Return the (X, Y) coordinate for the center point of the cell that contains the specified text.  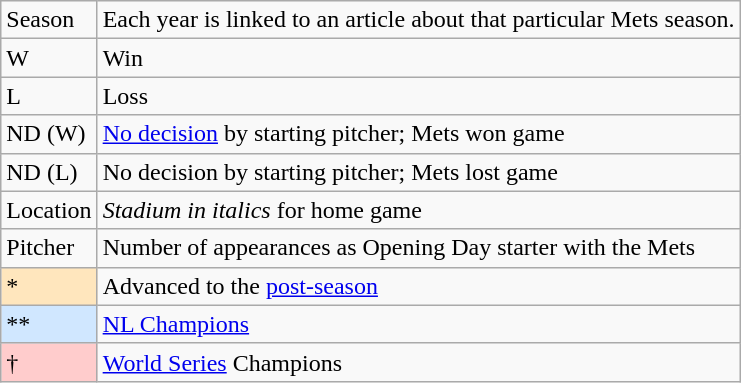
Advanced to the post-season (418, 286)
L (49, 96)
ND (W) (49, 134)
† (49, 362)
Win (418, 58)
Each year is linked to an article about that particular Mets season. (418, 20)
** (49, 324)
World Series Champions (418, 362)
Stadium in italics for home game (418, 210)
ND (L) (49, 172)
* (49, 286)
Pitcher (49, 248)
Location (49, 210)
W (49, 58)
No decision by starting pitcher; Mets lost game (418, 172)
NL Champions (418, 324)
Number of appearances as Opening Day starter with the Mets (418, 248)
Loss (418, 96)
No decision by starting pitcher; Mets won game (418, 134)
Season (49, 20)
